Capture the cell that displays the provided text and extract its (x, y) central coordinate. 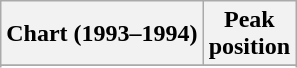
Peakposition (249, 34)
Chart (1993–1994) (102, 34)
